Return (X, Y) of the center of cell containing provided text 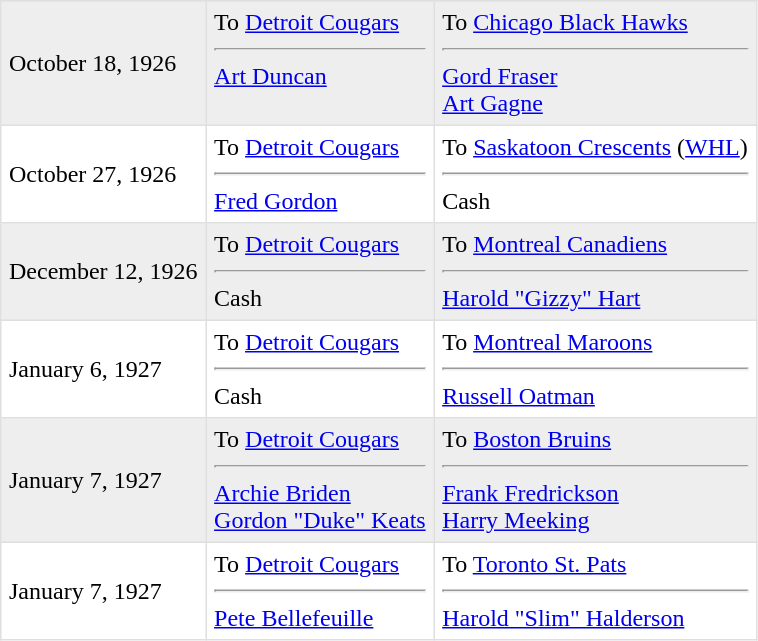
To Detroit Cougars Archie BridenGordon "Duke" Keats (320, 480)
To Detroit Cougars Art Duncan (320, 63)
To Chicago Black Hawks Gord FraserArt Gagne (595, 63)
To Montreal Maroons Russell Oatman (595, 369)
To Boston Bruins Frank FredricksonHarry Meeking (595, 480)
October 18, 1926 (104, 63)
October 27, 1926 (104, 174)
To Detroit Cougars Pete Bellefeuille (320, 591)
To Saskatoon Crescents (WHL) Cash (595, 174)
To Toronto St. Pats Harold "Slim" Halderson (595, 591)
January 6, 1927 (104, 369)
December 12, 1926 (104, 272)
To Montreal Canadiens Harold "Gizzy" Hart (595, 272)
To Detroit Cougars Fred Gordon (320, 174)
